Search for the cell housing the specified text and yield its [X, Y] center coordinate. 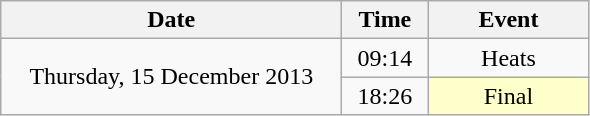
18:26 [385, 96]
Final [508, 96]
Date [172, 20]
Time [385, 20]
09:14 [385, 58]
Thursday, 15 December 2013 [172, 77]
Event [508, 20]
Heats [508, 58]
